Capture the cell that displays the provided text and extract its (x, y) central coordinate. 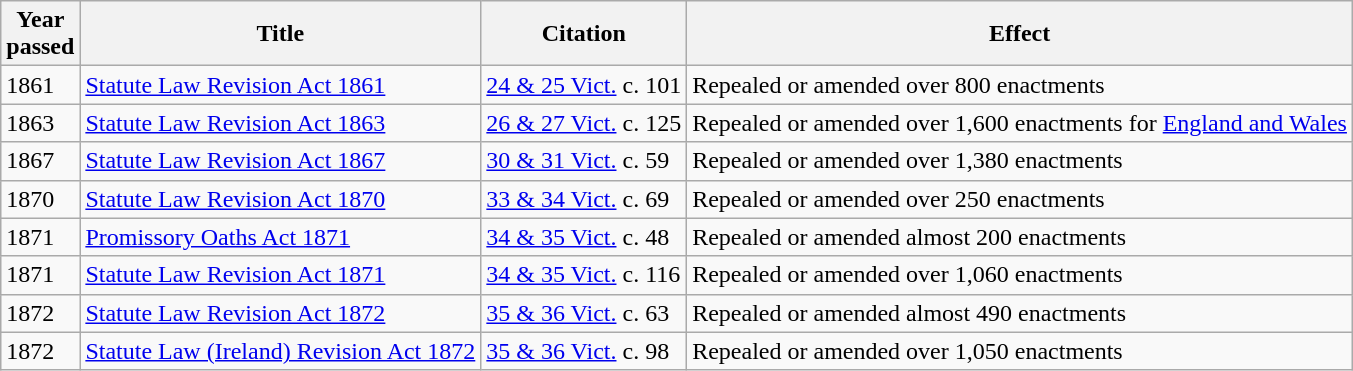
34 & 35 Vict. c. 116 (584, 275)
Statute Law Revision Act 1861 (280, 85)
Statute Law Revision Act 1863 (280, 123)
33 & 34 Vict. c. 69 (584, 199)
Statute Law (Ireland) Revision Act 1872 (280, 351)
30 & 31 Vict. c. 59 (584, 161)
Statute Law Revision Act 1870 (280, 199)
Statute Law Revision Act 1872 (280, 313)
Repealed or amended over 1,060 enactments (1020, 275)
35 & 36 Vict. c. 98 (584, 351)
Repealed or amended almost 490 enactments (1020, 313)
24 & 25 Vict. c. 101 (584, 85)
1870 (40, 199)
Title (280, 34)
1867 (40, 161)
Statute Law Revision Act 1867 (280, 161)
1861 (40, 85)
Repealed or amended over 250 enactments (1020, 199)
35 & 36 Vict. c. 63 (584, 313)
Repealed or amended over 1,380 enactments (1020, 161)
Yearpassed (40, 34)
Promissory Oaths Act 1871 (280, 237)
Effect (1020, 34)
34 & 35 Vict. c. 48 (584, 237)
Repealed or amended over 800 enactments (1020, 85)
Citation (584, 34)
1863 (40, 123)
26 & 27 Vict. c. 125 (584, 123)
Statute Law Revision Act 1871 (280, 275)
Repealed or amended almost 200 enactments (1020, 237)
Repealed or amended over 1,050 enactments (1020, 351)
Repealed or amended over 1,600 enactments for England and Wales (1020, 123)
